Scan for the cell matching the given text and deliver its (X, Y) coordinate at center. 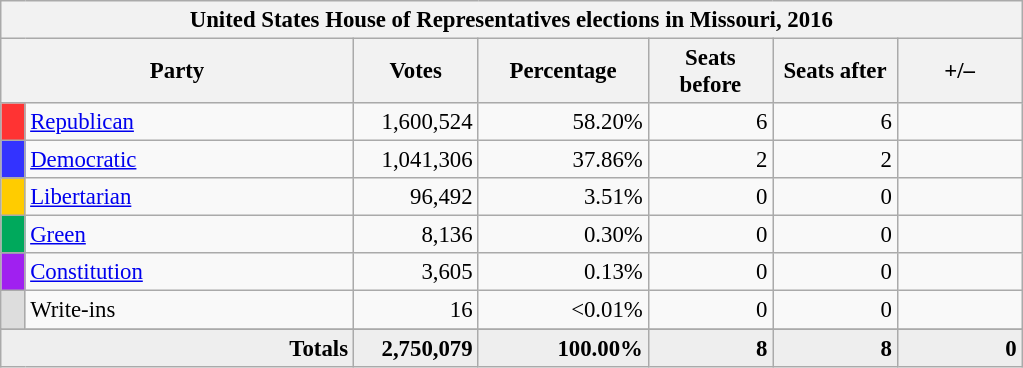
+/– (960, 72)
Totals (178, 348)
Write-ins (189, 310)
Seats before (710, 72)
Seats after (836, 72)
Constitution (189, 273)
United States House of Representatives elections in Missouri, 2016 (512, 20)
0.30% (563, 235)
Republican (189, 122)
8,136 (416, 235)
1,600,524 (416, 122)
Libertarian (189, 197)
1,041,306 (416, 160)
100.00% (563, 348)
16 (416, 310)
37.86% (563, 160)
<0.01% (563, 310)
Votes (416, 72)
0.13% (563, 273)
Green (189, 235)
3.51% (563, 197)
3,605 (416, 273)
58.20% (563, 122)
Democratic (189, 160)
2,750,079 (416, 348)
Percentage (563, 72)
Party (178, 72)
96,492 (416, 197)
